Return [X, Y] of the center of cell containing provided text 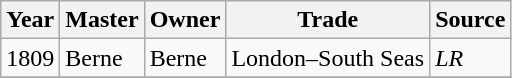
Master [102, 20]
Owner [185, 20]
Trade [328, 20]
Source [470, 20]
1809 [30, 58]
London–South Seas [328, 58]
Year [30, 20]
LR [470, 58]
